From the cell containing the given text, extract its center point as (X, Y) coordinate. 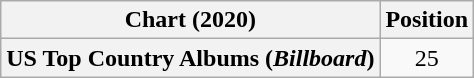
25 (427, 58)
Chart (2020) (190, 20)
US Top Country Albums (Billboard) (190, 58)
Position (427, 20)
